Determine the [x, y] coordinate at the center of the cell enclosing the given text.  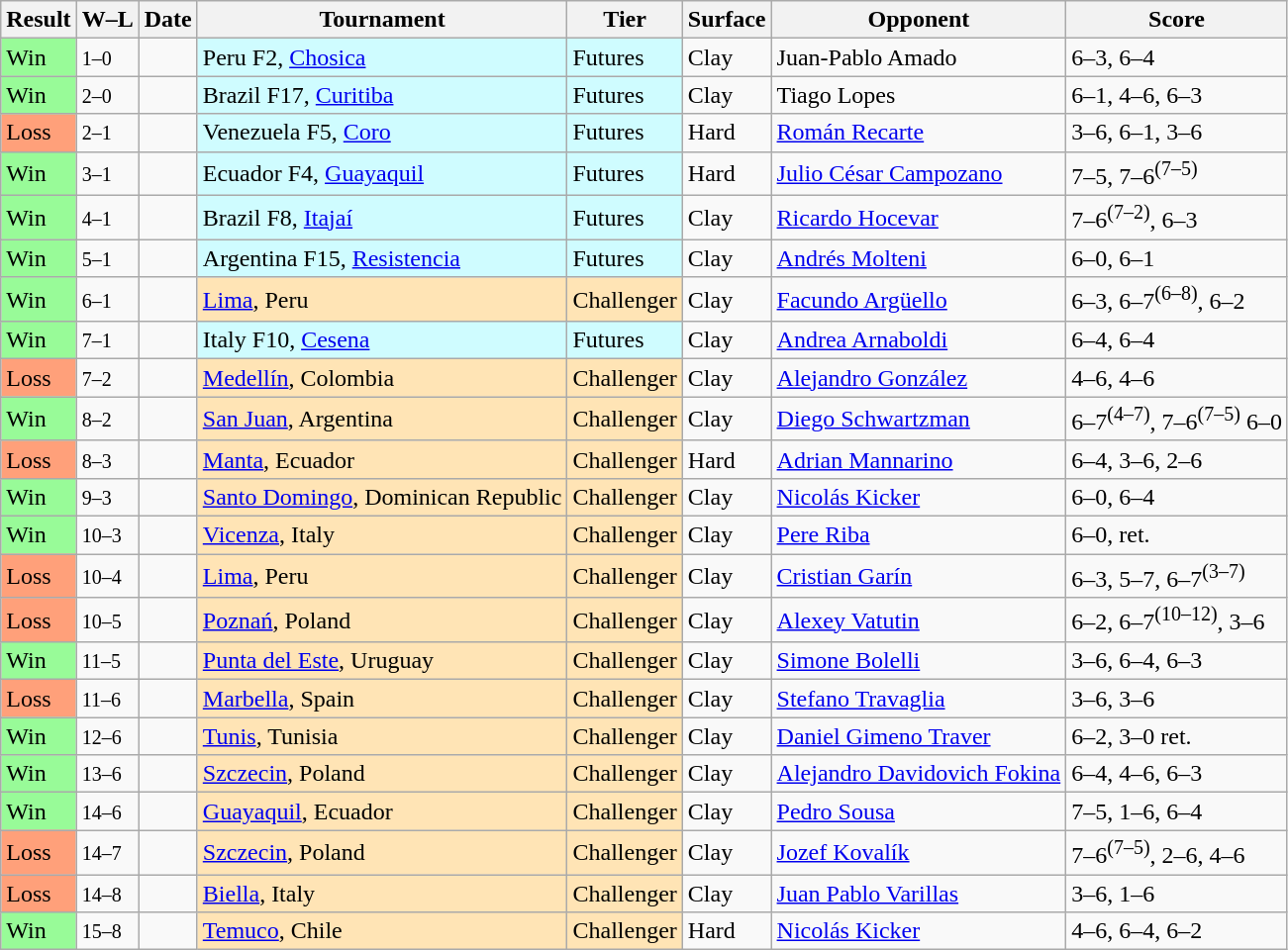
Tunis, Tunisia [382, 736]
3–6, 6–4, 6–3 [1177, 661]
Medellín, Colombia [382, 378]
Daniel Gimeno Traver [919, 736]
12–6 [107, 736]
6–4, 4–6, 6–3 [1177, 774]
Pere Riba [919, 535]
Brazil F17, Curitiba [382, 95]
6–2, 6–7(10–12), 3–6 [1177, 619]
Italy F10, Cesena [382, 340]
Poznań, Poland [382, 619]
7–5, 7–6(7–5) [1177, 174]
Tier [625, 20]
6–3, 6–7(6–8), 6–2 [1177, 299]
6–3, 6–4 [1177, 57]
3–6, 6–1, 3–6 [1177, 133]
Result [39, 20]
6–2, 3–0 ret. [1177, 736]
Stefano Travaglia [919, 699]
6–0, 6–1 [1177, 258]
Tiago Lopes [919, 95]
Román Recarte [919, 133]
13–6 [107, 774]
4–6, 4–6 [1177, 378]
5–1 [107, 258]
Juan-Pablo Amado [919, 57]
Ricardo Hocevar [919, 218]
Surface [727, 20]
Alejandro Davidovich Fokina [919, 774]
Score [1177, 20]
1–0 [107, 57]
6–4, 3–6, 2–6 [1177, 459]
Cristian Garín [919, 576]
Adrian Mannarino [919, 459]
Pedro Sousa [919, 811]
11–5 [107, 661]
Alexey Vatutin [919, 619]
Temuco, Chile [382, 931]
Opponent [919, 20]
7–2 [107, 378]
Andrés Molteni [919, 258]
Andrea Arnaboldi [919, 340]
Santo Domingo, Dominican Republic [382, 497]
15–8 [107, 931]
7–6(7–5), 2–6, 4–6 [1177, 853]
Juan Pablo Varillas [919, 894]
Vicenza, Italy [382, 535]
6–3, 5–7, 6–7(3–7) [1177, 576]
8–2 [107, 420]
Julio César Campozano [919, 174]
Tournament [382, 20]
Date [168, 20]
3–1 [107, 174]
2–0 [107, 95]
14–7 [107, 853]
2–1 [107, 133]
6–0, 6–4 [1177, 497]
11–6 [107, 699]
4–6, 6–4, 6–2 [1177, 931]
San Juan, Argentina [382, 420]
3–6, 3–6 [1177, 699]
Diego Schwartzman [919, 420]
Peru F2, Chosica [382, 57]
Punta del Este, Uruguay [382, 661]
6–1 [107, 299]
Jozef Kovalík [919, 853]
7–6(7–2), 6–3 [1177, 218]
6–4, 6–4 [1177, 340]
3–6, 1–6 [1177, 894]
10–5 [107, 619]
7–5, 1–6, 6–4 [1177, 811]
6–1, 4–6, 6–3 [1177, 95]
Alejandro González [919, 378]
14–6 [107, 811]
Venezuela F5, Coro [382, 133]
Manta, Ecuador [382, 459]
W–L [107, 20]
6–0, ret. [1177, 535]
6–7(4–7), 7–6(7–5) 6–0 [1177, 420]
Argentina F15, Resistencia [382, 258]
8–3 [107, 459]
Simone Bolelli [919, 661]
10–4 [107, 576]
7–1 [107, 340]
Biella, Italy [382, 894]
Guayaquil, Ecuador [382, 811]
Marbella, Spain [382, 699]
Brazil F8, Itajaí [382, 218]
4–1 [107, 218]
10–3 [107, 535]
Facundo Argüello [919, 299]
9–3 [107, 497]
Ecuador F4, Guayaquil [382, 174]
14–8 [107, 894]
